Identify which cell holds the provided text, then report its [x, y] central coordinate. 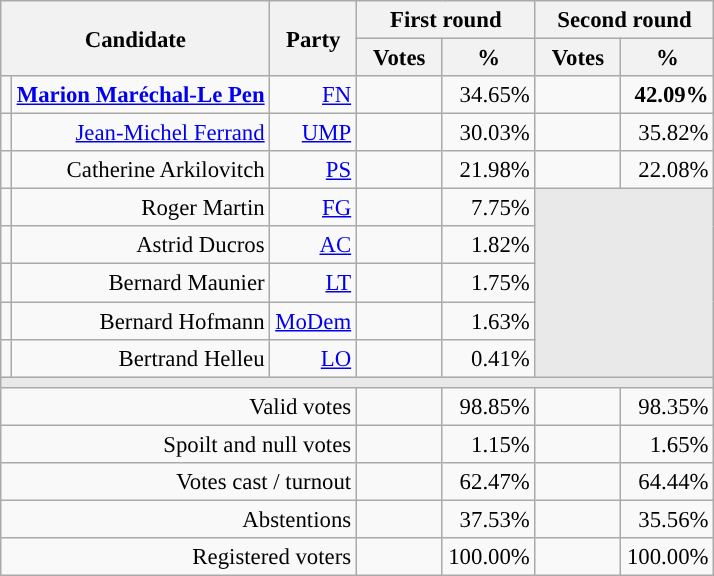
62.47% [488, 482]
1.75% [488, 283]
64.44% [668, 482]
Party [314, 38]
34.65% [488, 95]
98.85% [488, 406]
Second round [624, 20]
42.09% [668, 95]
Registered voters [179, 557]
35.56% [668, 519]
1.82% [488, 245]
1.63% [488, 321]
Bernard Maunier [140, 283]
Spoilt and null votes [179, 444]
0.41% [488, 358]
Catherine Arkilovitch [140, 170]
LO [314, 358]
Bernard Hofmann [140, 321]
1.65% [668, 444]
Astrid Ducros [140, 245]
Jean-Michel Ferrand [140, 133]
21.98% [488, 170]
FN [314, 95]
PS [314, 170]
35.82% [668, 133]
Valid votes [179, 406]
Votes cast / turnout [179, 482]
22.08% [668, 170]
Candidate [136, 38]
UMP [314, 133]
FG [314, 208]
Bertrand Helleu [140, 358]
MoDem [314, 321]
LT [314, 283]
37.53% [488, 519]
Marion Maréchal-Le Pen [140, 95]
7.75% [488, 208]
98.35% [668, 406]
1.15% [488, 444]
30.03% [488, 133]
Abstentions [179, 519]
AC [314, 245]
First round [446, 20]
Roger Martin [140, 208]
